Provide the (x, y) coordinate of the cell's center where the given text is located.  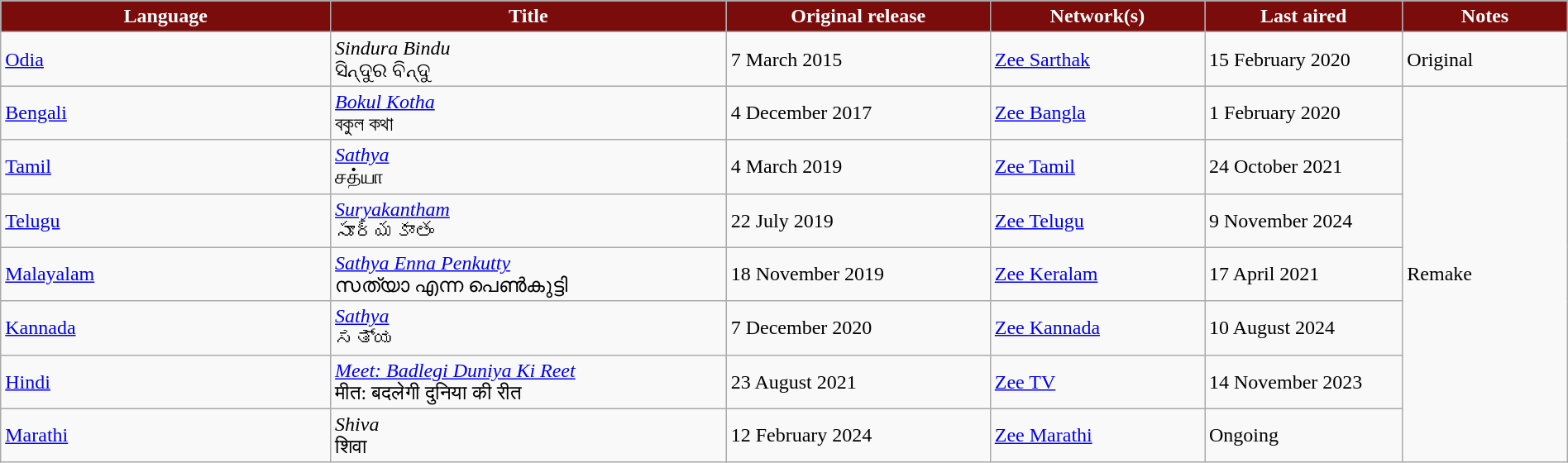
Zee TV (1097, 382)
Network(s) (1097, 17)
Zee Bangla (1097, 112)
Tamil (165, 167)
Original (1485, 60)
Suryakantham సూర్యకాంతం (529, 220)
1 February 2020 (1303, 112)
Notes (1485, 17)
22 July 2019 (858, 220)
Sindura Bindu ସିନ୍ଦୁର ବିନ୍ଦୁ (529, 60)
23 August 2021 (858, 382)
Ongoing (1303, 435)
Marathi (165, 435)
Sathya Enna Penkutty സത്യാ എന്ന പെൺകുട്ടി (529, 274)
Zee Sarthak (1097, 60)
14 November 2023 (1303, 382)
Sathya ಸತ್ಯ (529, 327)
4 December 2017 (858, 112)
12 February 2024 (858, 435)
Malayalam (165, 274)
Shiva शिवा (529, 435)
7 March 2015 (858, 60)
Title (529, 17)
Odia (165, 60)
Zee Kannada (1097, 327)
4 March 2019 (858, 167)
10 August 2024 (1303, 327)
15 February 2020 (1303, 60)
Zee Tamil (1097, 167)
24 October 2021 (1303, 167)
Language (165, 17)
17 April 2021 (1303, 274)
Hindi (165, 382)
Zee Telugu (1097, 220)
Sathya சத்யா (529, 167)
Telugu (165, 220)
Original release (858, 17)
9 November 2024 (1303, 220)
Bengali (165, 112)
Last aired (1303, 17)
7 December 2020 (858, 327)
Remake (1485, 274)
Meet: Badlegi Duniya Ki Reet मीत: बदलेगी दुनिया की रीत (529, 382)
Zee Keralam (1097, 274)
18 November 2019 (858, 274)
Bokul Kotha বকুল কথা (529, 112)
Kannada (165, 327)
Zee Marathi (1097, 435)
